Return [x, y] of the center of cell containing provided text 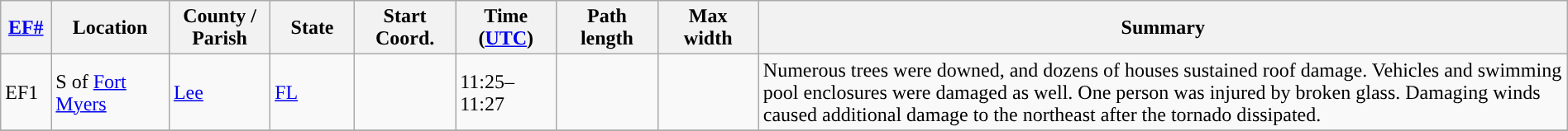
County / Parish [219, 28]
FL [313, 92]
Path length [607, 28]
S of Fort Myers [111, 92]
Summary [1163, 28]
Max width [708, 28]
State [313, 28]
Lee [219, 92]
EF# [26, 28]
Time (UTC) [506, 28]
Start Coord. [404, 28]
11:25–11:27 [506, 92]
Location [111, 28]
EF1 [26, 92]
